Search for the cell housing the specified text and yield its [x, y] center coordinate. 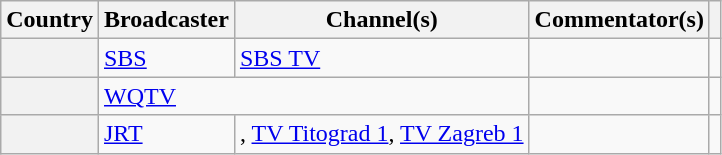
Commentator(s) [619, 20]
, TV Titograd 1, TV Zagreb 1 [382, 134]
SBS [166, 58]
JRT [166, 134]
Country [50, 20]
Channel(s) [382, 20]
WQTV [314, 96]
Broadcaster [166, 20]
SBS TV [382, 58]
